For the text-containing cell, return its midpoint in (x, y) coordinate format. 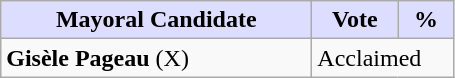
Mayoral Candidate (156, 20)
Gisèle Pageau (X) (156, 58)
% (426, 20)
Vote (355, 20)
Acclaimed (383, 58)
